Pinpoint the cell where the given text exists, returning its [x, y] midpoint coordinate. 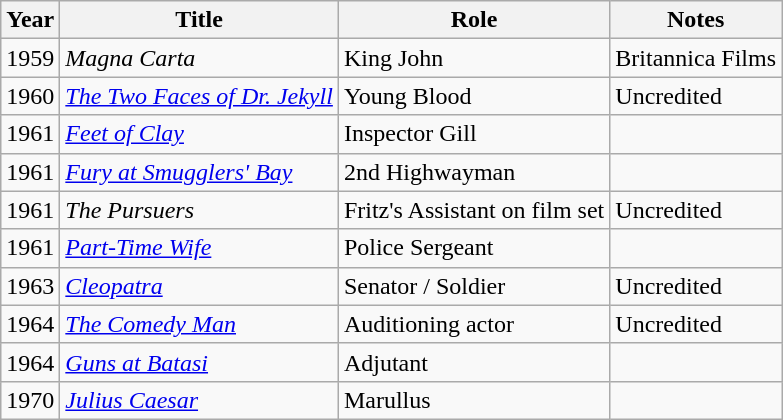
Police Sergeant [474, 248]
2nd Highwayman [474, 172]
The Pursuers [200, 210]
The Two Faces of Dr. Jekyll [200, 96]
Fury at Smugglers' Bay [200, 172]
1963 [30, 286]
The Comedy Man [200, 324]
Auditioning actor [474, 324]
Adjutant [474, 362]
1960 [30, 96]
Role [474, 20]
Britannica Films [696, 58]
Fritz's Assistant on film set [474, 210]
Part-Time Wife [200, 248]
Inspector Gill [474, 134]
Cleopatra [200, 286]
King John [474, 58]
Senator / Soldier [474, 286]
Title [200, 20]
Marullus [474, 400]
1959 [30, 58]
Guns at Batasi [200, 362]
Feet of Clay [200, 134]
Magna Carta [200, 58]
Notes [696, 20]
Young Blood [474, 96]
1970 [30, 400]
Year [30, 20]
Julius Caesar [200, 400]
